Output the (X, Y) coordinate of the center of the cell containing the given text.  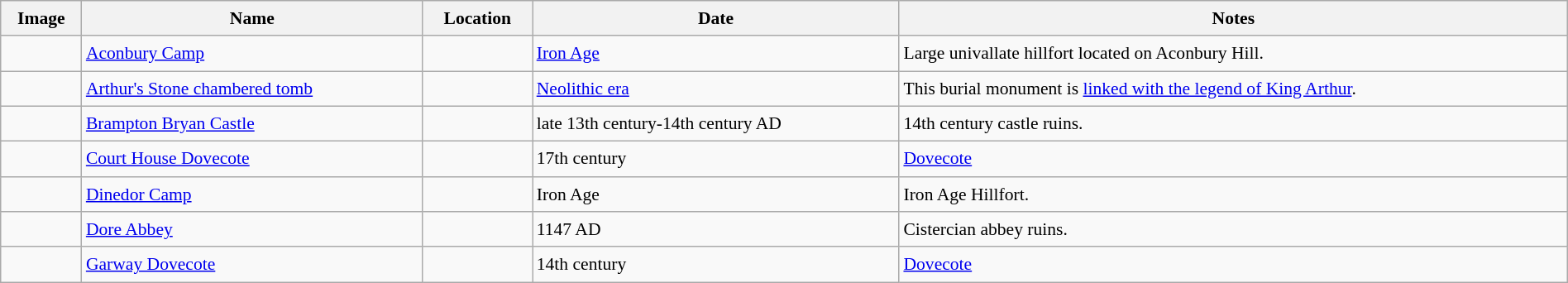
Dinedor Camp (252, 195)
Iron Age Hillfort. (1233, 195)
Arthur's Stone chambered tomb (252, 89)
Court House Dovecote (252, 159)
Aconbury Camp (252, 55)
Garway Dovecote (252, 265)
Dore Abbey (252, 230)
Location (478, 18)
14th century (716, 265)
Date (716, 18)
Image (41, 18)
Name (252, 18)
This burial monument is linked with the legend of King Arthur. (1233, 89)
Neolithic era (716, 89)
17th century (716, 159)
Large univallate hillfort located on Aconbury Hill. (1233, 55)
14th century castle ruins. (1233, 124)
Cistercian abbey ruins. (1233, 230)
Brampton Bryan Castle (252, 124)
1147 AD (716, 230)
Notes (1233, 18)
late 13th century-14th century AD (716, 124)
